Capture the cell that displays the provided text and extract its [X, Y] central coordinate. 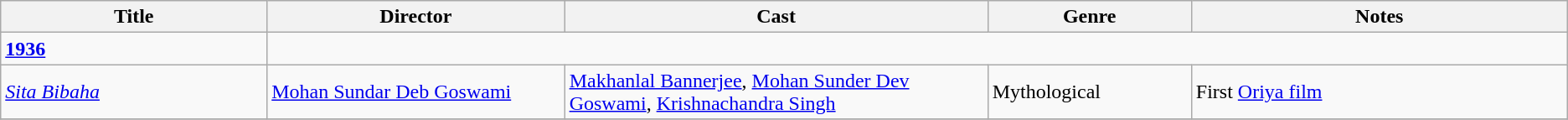
Sita Bibaha [134, 92]
First Oriya film [1379, 92]
Mohan Sundar Deb Goswami [415, 92]
Genre [1089, 17]
1936 [134, 49]
Title [134, 17]
Director [415, 17]
Cast [776, 17]
Notes [1379, 17]
Mythological [1089, 92]
Makhanlal Bannerjee, Mohan Sunder Dev Goswami, Krishnachandra Singh [776, 92]
